Extract the (x, y) coordinate from the center of the cell holding the provided text.  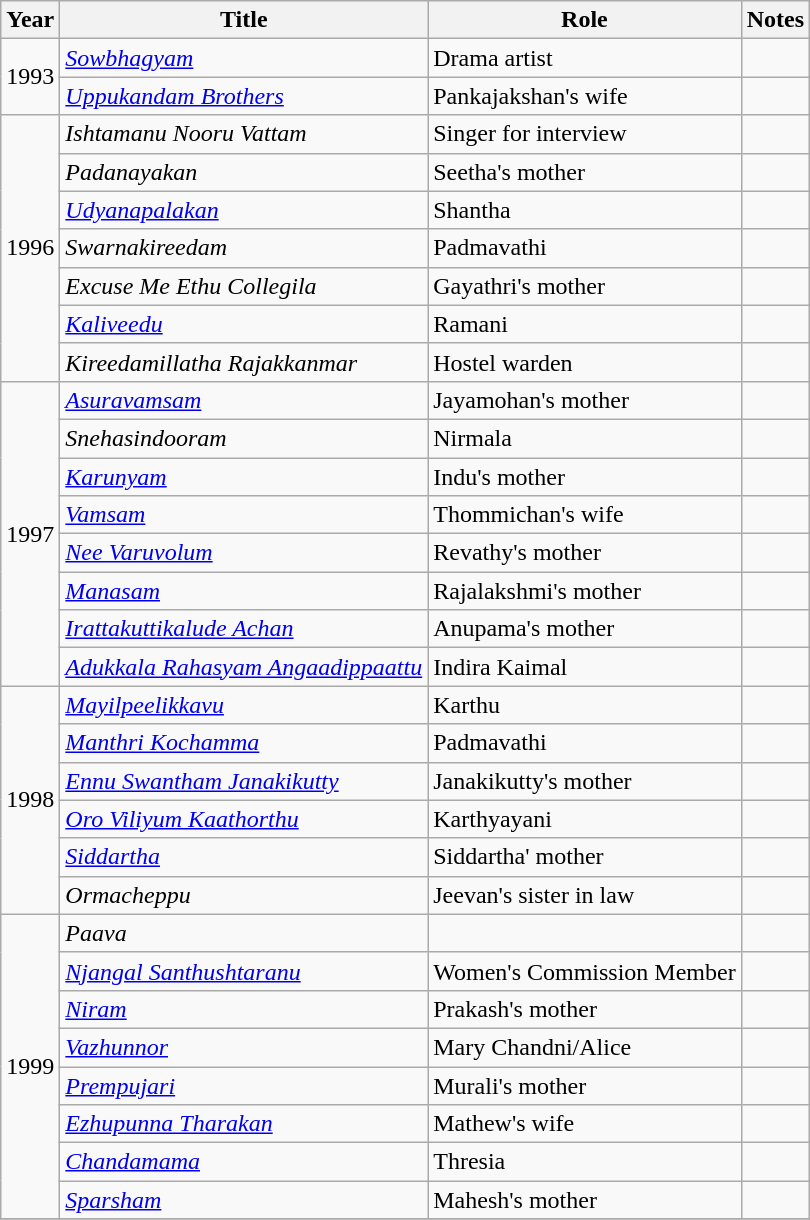
Ishtamanu Nooru Vattam (244, 134)
Oro Viliyum Kaathorthu (244, 819)
Prakash's mother (584, 1009)
Singer for interview (584, 134)
Pankajakshan's wife (584, 96)
Mary Chandni/Alice (584, 1047)
Mathew's wife (584, 1124)
Paava (244, 933)
Swarnakireedam (244, 248)
Thresia (584, 1162)
Asuravamsam (244, 400)
1997 (30, 533)
Kaliveedu (244, 324)
Sparsham (244, 1200)
Shantha (584, 210)
1999 (30, 1066)
Gayathri's mother (584, 286)
Niram (244, 1009)
Excuse Me Ethu Collegila (244, 286)
Siddartha' mother (584, 857)
Kireedamillatha Rajakkanmar (244, 362)
Karthu (584, 705)
Anupama's mother (584, 629)
Manasam (244, 591)
Adukkala Rahasyam Angaadippaattu (244, 667)
Chandamama (244, 1162)
Jayamohan's mother (584, 400)
Indu's mother (584, 477)
Murali's mother (584, 1085)
Hostel warden (584, 362)
1998 (30, 800)
Revathy's mother (584, 553)
Prempujari (244, 1085)
Karunyam (244, 477)
1996 (30, 248)
Notes (775, 20)
Indira Kaimal (584, 667)
Nirmala (584, 438)
Drama artist (584, 58)
Mahesh's mother (584, 1200)
Jeevan's sister in law (584, 895)
Njangal Santhushtaranu (244, 971)
Title (244, 20)
1993 (30, 77)
Seetha's mother (584, 172)
Women's Commission Member (584, 971)
Udyanapalakan (244, 210)
Janakikutty's mother (584, 781)
Karthyayani (584, 819)
Uppukandam Brothers (244, 96)
Snehasindooram (244, 438)
Nee Varuvolum (244, 553)
Vamsam (244, 515)
Siddartha (244, 857)
Ormacheppu (244, 895)
Mayilpeelikkavu (244, 705)
Role (584, 20)
Vazhunnor (244, 1047)
Irattakuttikalude Achan (244, 629)
Rajalakshmi's mother (584, 591)
Thommichan's wife (584, 515)
Ennu Swantham Janakikutty (244, 781)
Padanayakan (244, 172)
Manthri Kochamma (244, 743)
Sowbhagyam (244, 58)
Ezhupunna Tharakan (244, 1124)
Ramani (584, 324)
Year (30, 20)
